Pinpoint the cell where the given text exists, returning its (x, y) midpoint coordinate. 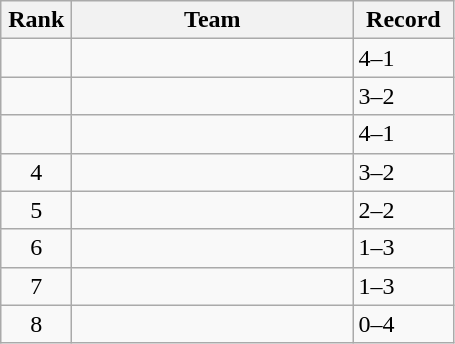
0–4 (404, 324)
6 (36, 248)
7 (36, 286)
2–2 (404, 210)
Record (404, 20)
5 (36, 210)
4 (36, 172)
Rank (36, 20)
Team (212, 20)
8 (36, 324)
